Extract the (X, Y) coordinate from the center of the cell holding the provided text.  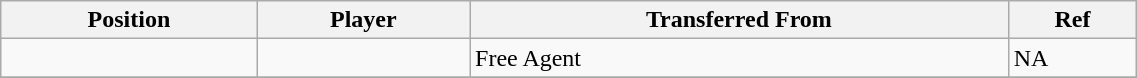
NA (1072, 58)
Position (129, 20)
Transferred From (740, 20)
Ref (1072, 20)
Player (363, 20)
Free Agent (740, 58)
